Return (x, y) of the center of cell containing provided text 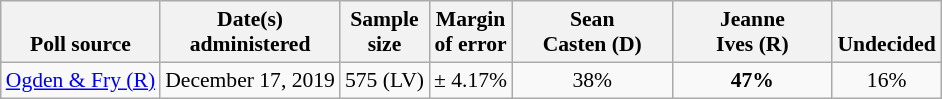
December 17, 2019 (250, 80)
Poll source (80, 32)
Ogden & Fry (R) (80, 80)
Date(s)administered (250, 32)
JeanneIves (R) (752, 32)
575 (LV) (384, 80)
± 4.17% (470, 80)
Marginof error (470, 32)
SeanCasten (D) (592, 32)
Samplesize (384, 32)
Undecided (886, 32)
47% (752, 80)
16% (886, 80)
38% (592, 80)
